Pinpoint the cell where the given text exists, returning its (X, Y) midpoint coordinate. 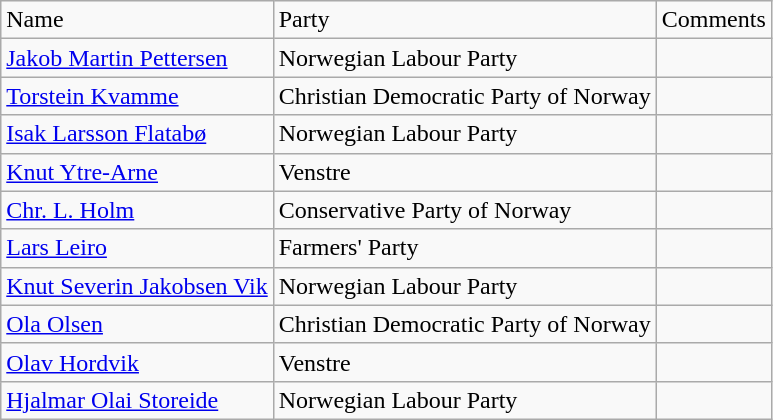
Torstein Kvamme (137, 96)
Comments (714, 20)
Name (137, 20)
Olav Hordvik (137, 362)
Chr. L. Holm (137, 210)
Knut Ytre-Arne (137, 172)
Knut Severin Jakobsen Vik (137, 286)
Hjalmar Olai Storeide (137, 400)
Farmers' Party (464, 248)
Conservative Party of Norway (464, 210)
Jakob Martin Pettersen (137, 58)
Party (464, 20)
Ola Olsen (137, 324)
Lars Leiro (137, 248)
Isak Larsson Flatabø (137, 134)
